Capture the cell that displays the provided text and extract its [x, y] central coordinate. 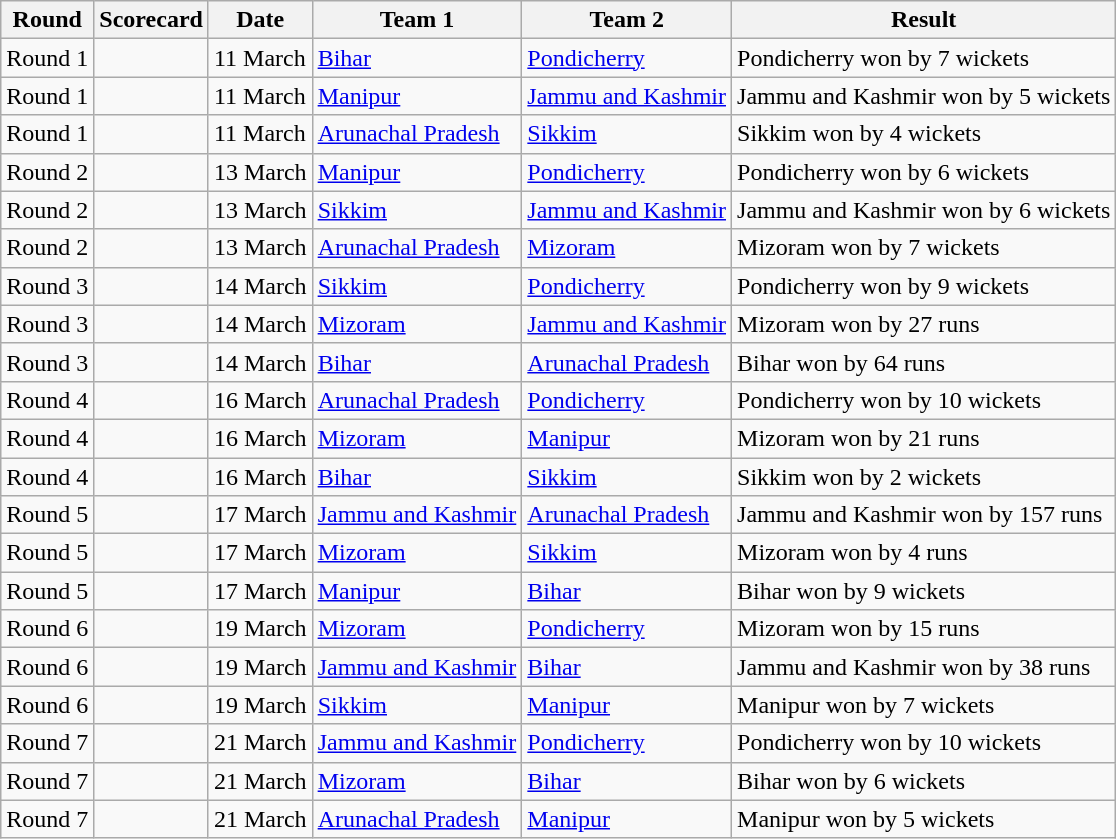
Team 2 [627, 20]
Scorecard [152, 20]
Mizoram won by 15 runs [924, 629]
Result [924, 20]
Round [48, 20]
Mizoram won by 27 runs [924, 324]
Mizoram won by 21 runs [924, 438]
Jammu and Kashmir won by 5 wickets [924, 96]
Mizoram won by 4 runs [924, 553]
Manipur won by 7 wickets [924, 705]
Jammu and Kashmir won by 38 runs [924, 667]
Pondicherry won by 7 wickets [924, 58]
Pondicherry won by 9 wickets [924, 286]
Mizoram won by 7 wickets [924, 248]
Date [260, 20]
Sikkim won by 4 wickets [924, 134]
Jammu and Kashmir won by 6 wickets [924, 210]
Sikkim won by 2 wickets [924, 477]
Pondicherry won by 6 wickets [924, 172]
Jammu and Kashmir won by 157 runs [924, 515]
Bihar won by 6 wickets [924, 781]
Bihar won by 64 runs [924, 362]
Manipur won by 5 wickets [924, 819]
Bihar won by 9 wickets [924, 591]
Team 1 [417, 20]
